Scan for the cell matching the given text and deliver its (x, y) coordinate at center. 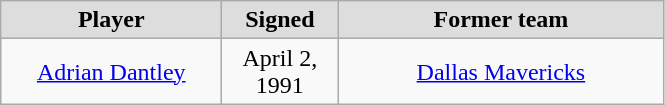
Former team (501, 20)
Adrian Dantley (112, 72)
Player (112, 20)
April 2, 1991 (280, 72)
Signed (280, 20)
Dallas Mavericks (501, 72)
